Detect which cell encompasses the target text, then output its [x, y] center coordinate. 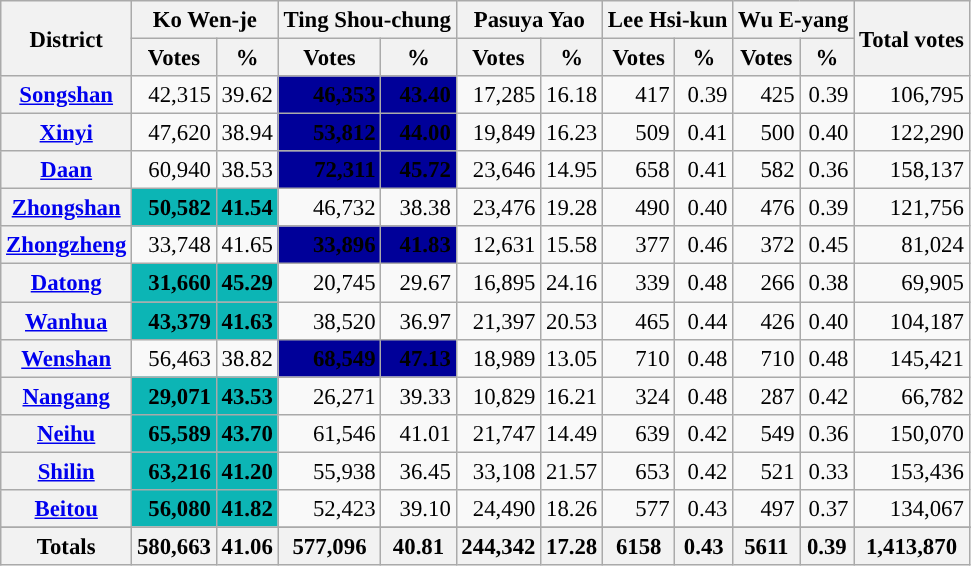
44.00 [418, 133]
40.81 [418, 546]
639 [639, 433]
39.10 [418, 509]
38,520 [330, 321]
426 [766, 321]
1,413,870 [912, 546]
13.05 [572, 358]
150,070 [912, 433]
339 [639, 283]
465 [639, 321]
36.97 [418, 321]
56,463 [174, 358]
21,397 [498, 321]
61,546 [330, 433]
20,745 [330, 283]
56,080 [174, 509]
42,315 [174, 95]
68,549 [330, 358]
Ting Shou-chung [367, 20]
Beitou [66, 509]
39.62 [247, 95]
Wenshan [66, 358]
21.57 [572, 471]
153,436 [912, 471]
Zhongzheng [66, 245]
41.83 [418, 245]
66,782 [912, 396]
45.29 [247, 283]
287 [766, 396]
653 [639, 471]
41.20 [247, 471]
521 [766, 471]
31,660 [174, 283]
14.49 [572, 433]
17.28 [572, 546]
33,108 [498, 471]
19.28 [572, 208]
52,423 [330, 509]
43,379 [174, 321]
36.45 [418, 471]
Wanhua [66, 321]
20.53 [572, 321]
476 [766, 208]
16.21 [572, 396]
60,940 [174, 170]
417 [639, 95]
43.53 [247, 396]
Songshan [66, 95]
12,631 [498, 245]
134,067 [912, 509]
District [66, 38]
47.13 [418, 358]
43.40 [418, 95]
549 [766, 433]
41.01 [418, 433]
24.16 [572, 283]
Ko Wen-je [205, 20]
23,476 [498, 208]
19,849 [498, 133]
26,271 [330, 396]
Zhongshan [66, 208]
41.82 [247, 509]
33,896 [330, 245]
5611 [766, 546]
41.54 [247, 208]
15.58 [572, 245]
65,589 [174, 433]
Lee Hsi-kun [668, 20]
69,905 [912, 283]
46,353 [330, 95]
577 [639, 509]
21,747 [498, 433]
6158 [639, 546]
Totals [66, 546]
45.72 [418, 170]
53,812 [330, 133]
63,216 [174, 471]
33,748 [174, 245]
372 [766, 245]
377 [639, 245]
0.37 [827, 509]
17,285 [498, 95]
145,421 [912, 358]
Total votes [912, 38]
582 [766, 170]
266 [766, 283]
104,187 [912, 321]
Wu E-yang [794, 20]
55,938 [330, 471]
10,829 [498, 396]
41.63 [247, 321]
244,342 [498, 546]
18.26 [572, 509]
18,989 [498, 358]
0.46 [704, 245]
Xinyi [66, 133]
Daan [66, 170]
122,290 [912, 133]
38.53 [247, 170]
41.65 [247, 245]
497 [766, 509]
41.06 [247, 546]
577,096 [330, 546]
Shilin [66, 471]
29.67 [418, 283]
38.94 [247, 133]
16.18 [572, 95]
72,311 [330, 170]
50,582 [174, 208]
324 [639, 396]
Pasuya Yao [529, 20]
14.95 [572, 170]
509 [639, 133]
24,490 [498, 509]
425 [766, 95]
658 [639, 170]
490 [639, 208]
Neihu [66, 433]
81,024 [912, 245]
0.44 [704, 321]
47,620 [174, 133]
23,646 [498, 170]
0.38 [827, 283]
46,732 [330, 208]
106,795 [912, 95]
39.33 [418, 396]
Datong [66, 283]
16.23 [572, 133]
121,756 [912, 208]
0.45 [827, 245]
38.82 [247, 358]
0.33 [827, 471]
Nangang [66, 396]
16,895 [498, 283]
158,137 [912, 170]
43.70 [247, 433]
29,071 [174, 396]
38.38 [418, 208]
580,663 [174, 546]
500 [766, 133]
